Return the [x, y] coordinate for the center point of the cell that contains the specified text.  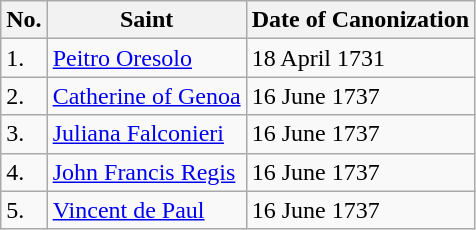
Peitro Oresolo [146, 58]
Juliana Falconieri [146, 134]
5. [24, 210]
Date of Canonization [360, 20]
2. [24, 96]
Catherine of Genoa [146, 96]
John Francis Regis [146, 172]
4. [24, 172]
18 April 1731 [360, 58]
1. [24, 58]
Saint [146, 20]
3. [24, 134]
No. [24, 20]
Vincent de Paul [146, 210]
